Return [x, y] of the center of cell containing provided text 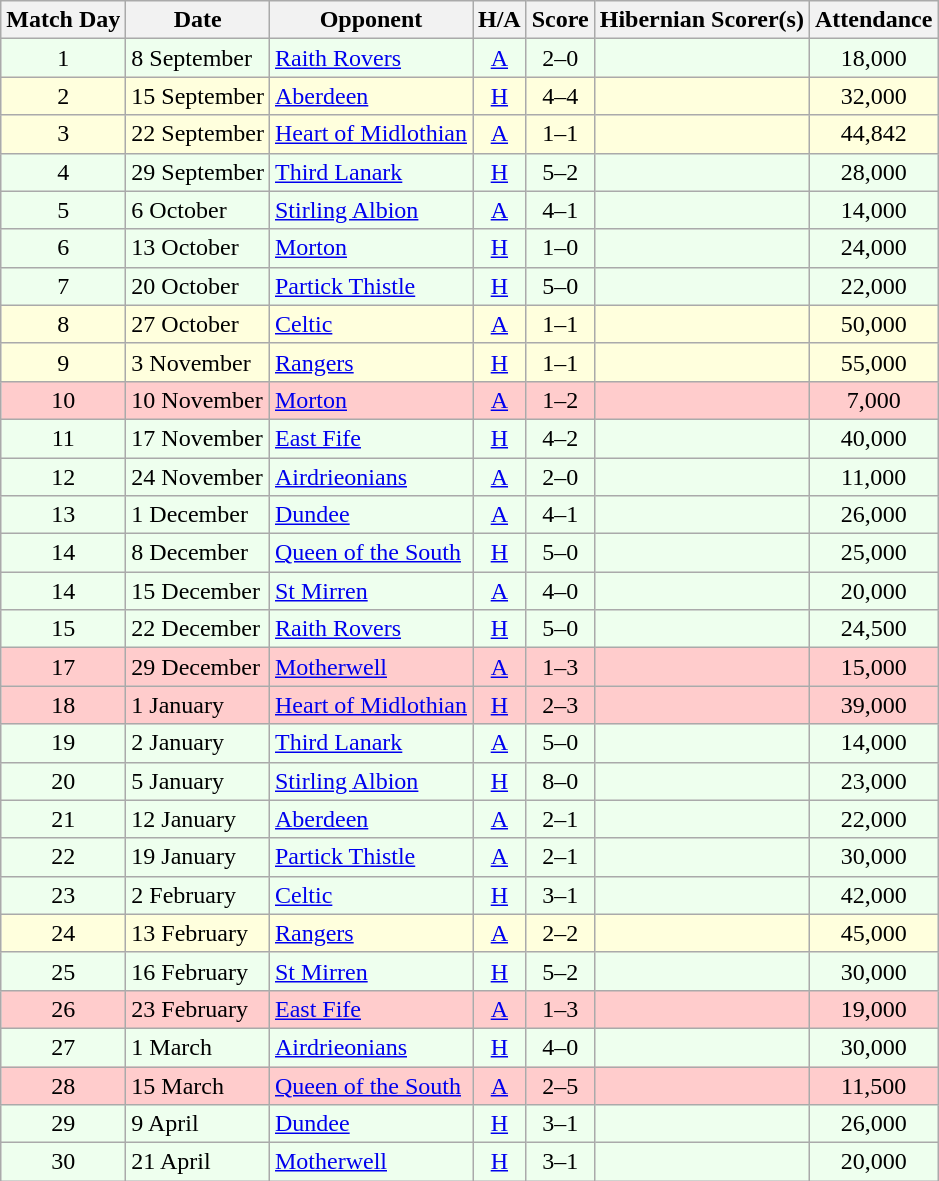
2 February [198, 895]
16 February [198, 971]
7 [64, 286]
1 March [198, 1047]
8 December [198, 553]
22 September [198, 134]
15 March [198, 1085]
3 November [198, 362]
6 October [198, 210]
22 December [198, 629]
1–0 [560, 248]
11,000 [873, 477]
26 [64, 1009]
13 October [198, 248]
8–0 [560, 781]
27 [64, 1047]
20 October [198, 286]
5 January [198, 781]
13 February [198, 933]
10 [64, 400]
6 [64, 248]
9 [64, 362]
29 December [198, 667]
4 [64, 172]
13 [64, 515]
28 [64, 1085]
29 September [198, 172]
19 January [198, 857]
18,000 [873, 58]
28,000 [873, 172]
20 [64, 781]
15 [64, 629]
Hibernian Scorer(s) [702, 20]
19,000 [873, 1009]
50,000 [873, 324]
Match Day [64, 20]
25,000 [873, 553]
24 November [198, 477]
17 [64, 667]
11,500 [873, 1085]
1 [64, 58]
8 September [198, 58]
11 [64, 438]
19 [64, 743]
23 February [198, 1009]
23 [64, 895]
45,000 [873, 933]
39,000 [873, 705]
44,842 [873, 134]
H/A [499, 20]
17 November [198, 438]
Score [560, 20]
1 January [198, 705]
10 November [198, 400]
8 [64, 324]
22 [64, 857]
5 [64, 210]
21 April [198, 1162]
18 [64, 705]
4–2 [560, 438]
9 April [198, 1124]
30 [64, 1162]
12 January [198, 819]
21 [64, 819]
4–4 [560, 96]
15 December [198, 591]
1 December [198, 515]
15 September [198, 96]
23,000 [873, 781]
55,000 [873, 362]
24,500 [873, 629]
24 [64, 933]
Opponent [370, 20]
15,000 [873, 667]
24,000 [873, 248]
12 [64, 477]
40,000 [873, 438]
Date [198, 20]
32,000 [873, 96]
27 October [198, 324]
2 January [198, 743]
42,000 [873, 895]
2–5 [560, 1085]
2–2 [560, 933]
25 [64, 971]
2 [64, 96]
29 [64, 1124]
3 [64, 134]
Attendance [873, 20]
1–2 [560, 400]
2–3 [560, 705]
7,000 [873, 400]
